Extract the [x, y] coordinate from the center of the cell holding the provided text.  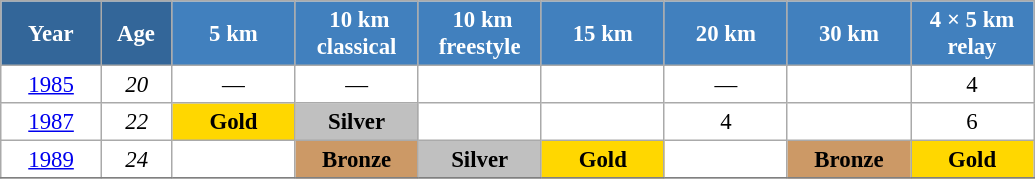
5 km [234, 34]
20 [136, 85]
30 km [848, 34]
20 km [726, 34]
Age [136, 34]
10 km freestyle [480, 34]
24 [136, 160]
15 km [602, 34]
1987 [52, 122]
1985 [52, 85]
Year [52, 34]
22 [136, 122]
1989 [52, 160]
4 × 5 km relay [972, 34]
10 km classical [356, 34]
6 [972, 122]
